Determine the (X, Y) coordinate at the center of the cell enclosing the given text.  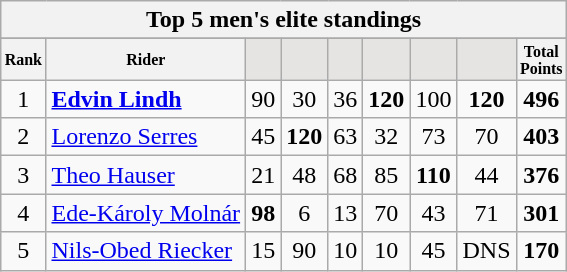
48 (304, 175)
DNS (486, 251)
TotalPoints (542, 60)
63 (346, 137)
1 (24, 99)
13 (346, 213)
32 (386, 137)
4 (24, 213)
100 (434, 99)
68 (346, 175)
Nils-Obed Riecker (146, 251)
36 (346, 99)
71 (486, 213)
Rider (146, 60)
21 (264, 175)
43 (434, 213)
44 (486, 175)
Ede-Károly Molnár (146, 213)
73 (434, 137)
496 (542, 99)
376 (542, 175)
2 (24, 137)
403 (542, 137)
30 (304, 99)
85 (386, 175)
98 (264, 213)
6 (304, 213)
301 (542, 213)
Lorenzo Serres (146, 137)
Top 5 men's elite standings (284, 20)
Theo Hauser (146, 175)
110 (434, 175)
170 (542, 251)
5 (24, 251)
Rank (24, 60)
3 (24, 175)
Edvin Lindh (146, 99)
15 (264, 251)
